Return [X, Y] of the center of cell containing provided text 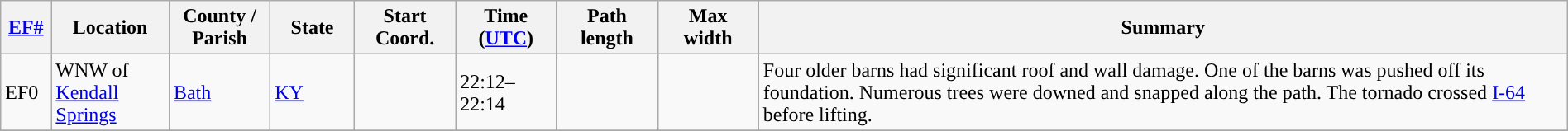
State [313, 28]
Location [111, 28]
County / Parish [219, 28]
Max width [708, 28]
KY [313, 92]
22:12–22:14 [506, 92]
EF0 [26, 92]
EF# [26, 28]
Start Coord. [404, 28]
Bath [219, 92]
Summary [1163, 28]
WNW of Kendall Springs [111, 92]
Path length [607, 28]
Time (UTC) [506, 28]
